From the cell containing the given text, extract its center point as [X, Y] coordinate. 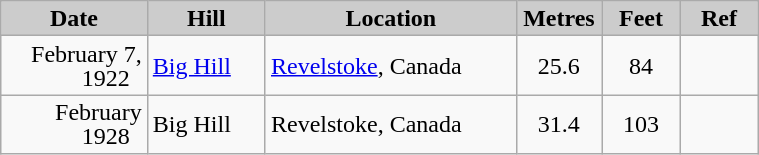
February 1928 [74, 124]
Location [390, 18]
31.4 [558, 124]
Feet [642, 18]
84 [642, 66]
February 7, 1922 [74, 66]
25.6 [558, 66]
Hill [206, 18]
Metres [558, 18]
Date [74, 18]
103 [642, 124]
Ref [718, 18]
